Determine the (x, y) coordinate at the center of the cell enclosing the given text.  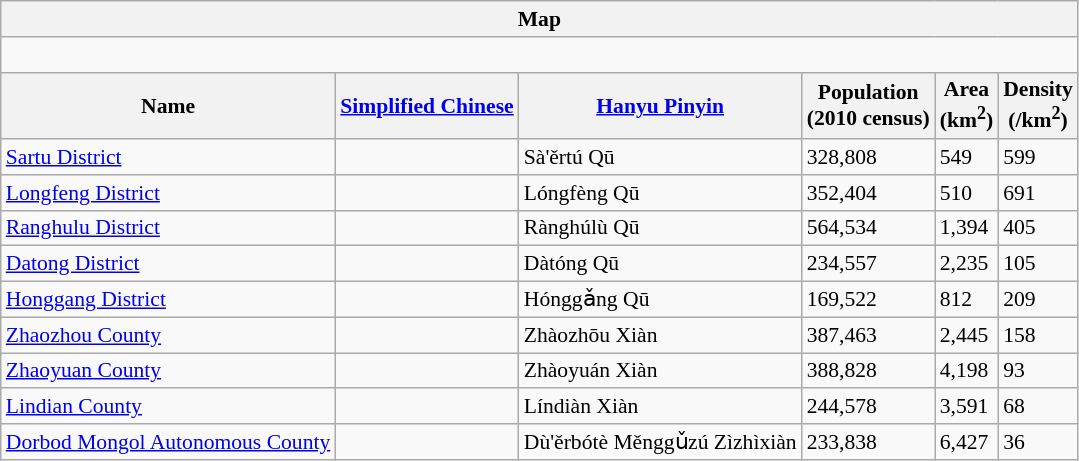
158 (1038, 335)
36 (1038, 442)
6,427 (967, 442)
2,235 (967, 264)
352,404 (868, 193)
691 (1038, 193)
549 (967, 157)
4,198 (967, 371)
209 (1038, 300)
388,828 (868, 371)
105 (1038, 264)
Ranghulu District (168, 228)
Longfeng District (168, 193)
405 (1038, 228)
2,445 (967, 335)
93 (1038, 371)
Name (168, 106)
244,578 (868, 407)
Rànghúlù Qū (660, 228)
Sartu District (168, 157)
Hanyu Pinyin (660, 106)
Sà'ěrtú Qū (660, 157)
812 (967, 300)
1,394 (967, 228)
328,808 (868, 157)
Lindian County (168, 407)
Lóngfèng Qū (660, 193)
68 (1038, 407)
Zhaozhou County (168, 335)
510 (967, 193)
Dù'ěrbótè Měnggǔzú Zìzhìxiàn (660, 442)
Hónggǎng Qū (660, 300)
Map (540, 19)
234,557 (868, 264)
Zhàozhōu Xiàn (660, 335)
Datong District (168, 264)
Líndiàn Xiàn (660, 407)
Zhaoyuan County (168, 371)
233,838 (868, 442)
564,534 (868, 228)
Dorbod Mongol Autonomous County (168, 442)
Dàtóng Qū (660, 264)
3,591 (967, 407)
Population(2010 census) (868, 106)
599 (1038, 157)
169,522 (868, 300)
Zhàoyuán Xiàn (660, 371)
Density(/km2) (1038, 106)
Honggang District (168, 300)
387,463 (868, 335)
Area(km2) (967, 106)
Simplified Chinese (426, 106)
